Detect which cell encompasses the target text, then output its [x, y] center coordinate. 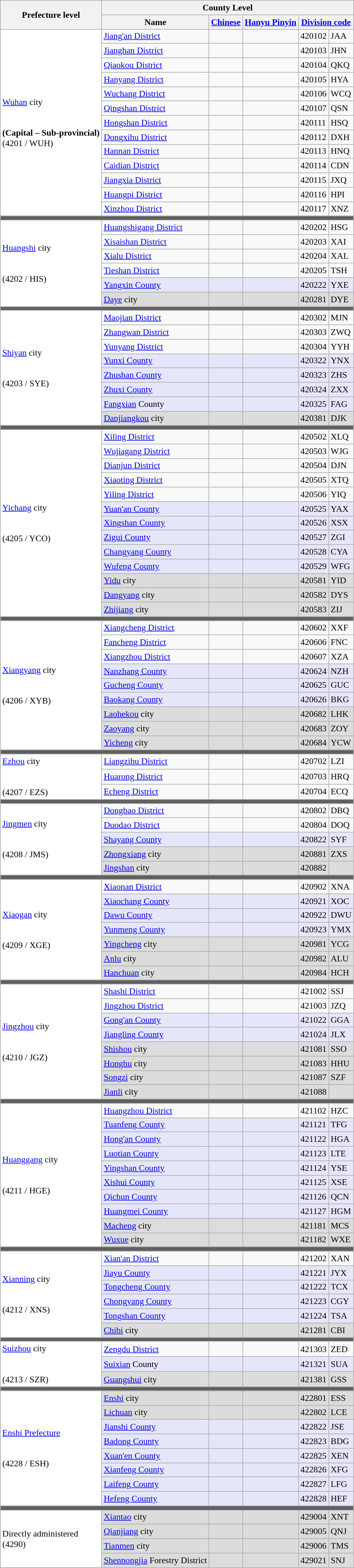
XNZ [341, 209]
421102 [314, 1111]
BKG [341, 700]
420624 [314, 671]
420682 [314, 714]
420203 [314, 242]
Xiangyang city (4206 / XYB) [51, 685]
LZI [341, 762]
Suixian County [156, 1364]
420529 [314, 566]
421224 [314, 1316]
XAL [341, 256]
GGA [341, 1020]
Hannan District [156, 151]
420505 [314, 480]
420303 [314, 332]
420902 [314, 887]
Zhongxiang city [156, 854]
Dongxihu District [156, 137]
420304 [314, 347]
HHU [341, 1063]
420114 [314, 166]
Maojian District [156, 318]
Hefeng County [156, 1499]
TMS [341, 1546]
Jianghan District [156, 51]
421181 [314, 1226]
421123 [314, 1154]
420113 [314, 151]
Honghu city [156, 1063]
ZWQ [341, 332]
429021 [314, 1560]
Huangshi city (4202 / HIS) [51, 264]
420626 [314, 700]
Xialu District [156, 256]
JAA [341, 36]
420506 [314, 494]
420103 [314, 51]
Wuchang District [156, 94]
LFG [341, 1484]
Daye city [156, 299]
422822 [314, 1427]
Laifeng County [156, 1484]
Suizhou city (4213 / SZR) [51, 1364]
CYA [341, 552]
XFG [341, 1470]
Ezhou city (4207 / EZS) [51, 777]
Zhuxi County [156, 390]
Xiling District [156, 437]
Xiantao city [156, 1517]
Wujiagang District [156, 451]
Wufeng County [156, 566]
WCQ [341, 94]
Xiaoting District [156, 480]
Name [156, 22]
TCX [341, 1287]
Gong'an County [156, 1020]
Danjiangkou city [156, 419]
XZA [341, 657]
Jiang'an District [156, 36]
QNJ [341, 1532]
Anlu city [156, 959]
SSO [341, 1049]
420982 [314, 959]
420112 [314, 137]
YNX [341, 361]
HCH [341, 973]
421223 [314, 1302]
Zhangwan District [156, 332]
CBI [341, 1330]
Tongcheng County [156, 1287]
YCG [341, 944]
Shayang County [156, 839]
Xian'an District [156, 1258]
420204 [314, 256]
DXH [341, 137]
422826 [314, 1470]
SNJ [341, 1560]
421303 [314, 1349]
Zhijiang city [156, 609]
MJN [341, 318]
421121 [314, 1125]
Songzi city [156, 1078]
MCS [341, 1226]
ZOY [341, 729]
Luotian County [156, 1154]
420528 [314, 552]
421222 [314, 1287]
XXF [341, 628]
Yichang city (4205 / YCO) [51, 523]
YID [341, 581]
YCW [341, 743]
Yunyang District [156, 347]
420503 [314, 451]
421182 [314, 1240]
Yicheng city [156, 743]
Division code [326, 22]
Huangpi District [156, 195]
Jingzhou city (4210 / JGZ) [51, 1042]
422801 [314, 1398]
ZXX [341, 390]
HGM [341, 1211]
QKQ [341, 65]
DJN [341, 466]
Chibi city [156, 1330]
Chongyang County [156, 1302]
Huarong District [156, 777]
Chinese [225, 22]
JYX [341, 1273]
Yiling District [156, 494]
YXE [341, 285]
HGA [341, 1139]
Xishui County [156, 1183]
TSH [341, 271]
XOC [341, 901]
Shashi District [156, 992]
WXE [341, 1240]
SYF [341, 839]
HYA [341, 80]
421002 [314, 992]
420106 [314, 94]
Hong'an County [156, 1139]
XSE [341, 1183]
420525 [314, 509]
422828 [314, 1499]
FAG [341, 404]
XSX [341, 523]
421003 [314, 1006]
429006 [314, 1546]
420117 [314, 209]
Enshi city [156, 1398]
Baokang County [156, 700]
Zaoyang city [156, 729]
Badong County [156, 1441]
Guangshui city [156, 1380]
NZH [341, 671]
YMX [341, 930]
Yuan'an County [156, 509]
420323 [314, 375]
420802 [314, 811]
421221 [314, 1273]
420526 [314, 523]
420921 [314, 901]
ECQ [341, 792]
420583 [314, 609]
421024 [314, 1035]
420602 [314, 628]
Wuhan city (Capital – Sub-provincial)(4201 / WUH) [51, 123]
420111 [314, 123]
Shishou city [156, 1049]
Jiangling County [156, 1035]
Xuan'en County [156, 1456]
420104 [314, 65]
420703 [314, 777]
Hongshan District [156, 123]
Enshi Prefecture (4228 / ESH) [51, 1448]
420381 [314, 419]
420922 [314, 915]
Xiaogan city (4209 / XGE) [51, 930]
Prefecture level [51, 15]
YYH [341, 347]
Dangyang city [156, 595]
420107 [314, 109]
420882 [314, 868]
Dianjun District [156, 466]
Yidu city [156, 581]
421088 [314, 1092]
DYE [341, 299]
421127 [314, 1211]
420205 [314, 271]
County Level [228, 8]
421022 [314, 1020]
BDG [341, 1441]
Fancheng District [156, 643]
420302 [314, 318]
Laohekou city [156, 714]
420606 [314, 643]
JSE [341, 1427]
LTE [341, 1154]
Duodao District [156, 825]
CGY [341, 1302]
HPI [341, 195]
Huangmei County [156, 1211]
Dawu County [156, 915]
XTQ [341, 480]
Jingzhou District [156, 1006]
Tieshan District [156, 271]
429004 [314, 1517]
ZGI [341, 538]
DJK [341, 419]
Xinzhou District [156, 209]
Hanyu Pinyin [270, 22]
421083 [314, 1063]
Liangzihu District [156, 762]
Xiangzhou District [156, 657]
Huanggang city (4211 / HGE) [51, 1175]
Qingshan District [156, 109]
Nanzhang County [156, 671]
429005 [314, 1532]
421321 [314, 1364]
420923 [314, 930]
420822 [314, 839]
421381 [314, 1380]
421126 [314, 1197]
Dongbao District [156, 811]
420322 [314, 361]
Huangzhou District [156, 1111]
YAX [341, 509]
LCE [341, 1413]
WJG [341, 451]
Tongshan County [156, 1316]
Qiaokou District [156, 65]
XNT [341, 1517]
SUA [341, 1364]
ZHS [341, 375]
JHN [341, 51]
XAN [341, 1258]
WFG [341, 566]
ESS [341, 1398]
422827 [314, 1484]
XLQ [341, 437]
420581 [314, 581]
ZXS [341, 854]
HSG [341, 228]
Yingcheng city [156, 944]
XAI [341, 242]
Yunxi County [156, 361]
Xisaishan District [156, 242]
SSJ [341, 992]
420582 [314, 595]
421081 [314, 1049]
420222 [314, 285]
421124 [314, 1168]
422802 [314, 1413]
420881 [314, 854]
420116 [314, 195]
XEN [341, 1456]
Huangshigang District [156, 228]
HEF [341, 1499]
TFG [341, 1125]
420202 [314, 228]
420504 [314, 466]
ALU [341, 959]
DWU [341, 915]
Hanyang District [156, 80]
Tuanfeng County [156, 1125]
HRQ [341, 777]
Xiangcheng District [156, 628]
Lichuan city [156, 1413]
420527 [314, 538]
Xianning city (4212 / XNS) [51, 1294]
Gucheng County [156, 685]
Jianli city [156, 1092]
Macheng city [156, 1226]
Jiangxia District [156, 180]
420324 [314, 390]
FNC [341, 643]
Zhushan County [156, 375]
CDN [341, 166]
420502 [314, 437]
DOQ [341, 825]
420984 [314, 973]
Zigui County [156, 538]
420625 [314, 685]
Wuxue city [156, 1240]
JLX [341, 1035]
Qianjiang city [156, 1532]
JZQ [341, 1006]
QSN [341, 109]
Hanchuan city [156, 973]
YIQ [341, 494]
Yunmeng County [156, 930]
Jingshan city [156, 868]
Zengdu District [156, 1349]
Caidian District [156, 166]
ZIJ [341, 609]
Echeng District [156, 792]
DBQ [341, 811]
Jianshi County [156, 1427]
420102 [314, 36]
Shiyan city (4203 / SYE) [51, 368]
HZC [341, 1111]
421122 [314, 1139]
Fangxian County [156, 404]
Xingshan County [156, 523]
YSE [341, 1168]
421125 [314, 1183]
Yingshan County [156, 1168]
JXQ [341, 180]
420281 [314, 299]
Shennongjia Forestry District [156, 1560]
421281 [314, 1330]
Xianfeng County [156, 1470]
420684 [314, 743]
ZED [341, 1349]
SZF [341, 1078]
420702 [314, 762]
QCN [341, 1197]
Tianmen city [156, 1546]
422823 [314, 1441]
420105 [314, 80]
420981 [314, 944]
HNQ [341, 151]
420115 [314, 180]
HSQ [341, 123]
420607 [314, 657]
TSA [341, 1316]
421202 [314, 1258]
Qichun County [156, 1197]
420683 [314, 729]
XNA [341, 887]
Xiaochang County [156, 901]
Jiayu County [156, 1273]
Xiaonan District [156, 887]
GUC [341, 685]
Directly administered(4290) [51, 1539]
Yangxin County [156, 285]
LHK [341, 714]
DYS [341, 595]
422825 [314, 1456]
420704 [314, 792]
421087 [314, 1078]
GSS [341, 1380]
Changyang County [156, 552]
420804 [314, 825]
420325 [314, 404]
Jingmen city (4208 / JMS) [51, 839]
